Return (X, Y) of the center of cell containing provided text 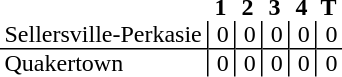
Sellersville-Perkasie (104, 35)
Quakertown (104, 63)
